Identify which cell holds the provided text, then report its (X, Y) central coordinate. 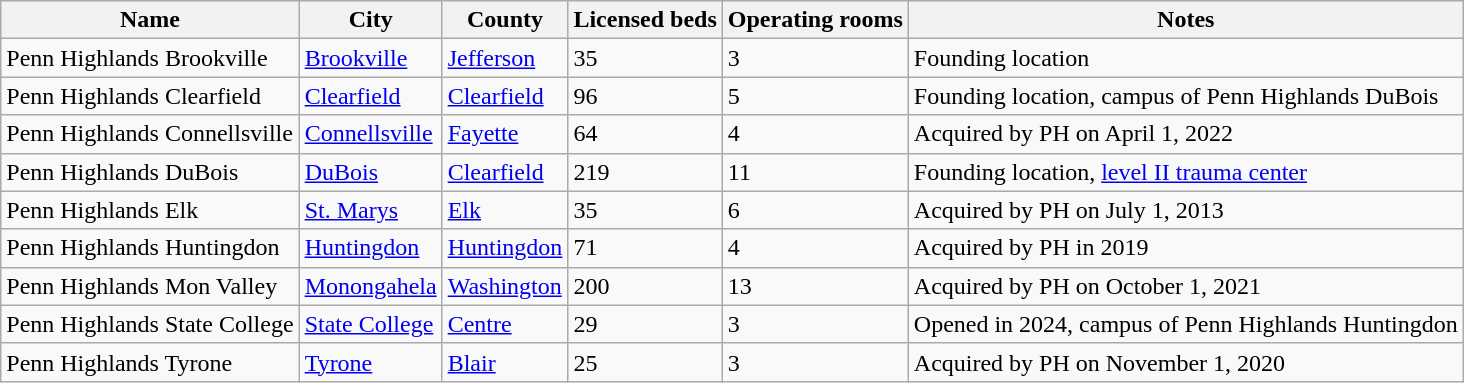
Operating rooms (815, 20)
Penn Highlands Elk (150, 210)
Penn Highlands DuBois (150, 172)
Name (150, 20)
Penn Highlands Mon Valley (150, 286)
DuBois (370, 172)
Notes (1186, 20)
St. Marys (370, 210)
Opened in 2024, campus of Penn Highlands Huntingdon (1186, 324)
State College (370, 324)
Fayette (505, 134)
Penn Highlands Connellsville (150, 134)
200 (645, 286)
Acquired by PH on November 1, 2020 (1186, 362)
Acquired by PH on July 1, 2013 (1186, 210)
Blair (505, 362)
Licensed beds (645, 20)
Acquired by PH on April 1, 2022 (1186, 134)
City (370, 20)
Acquired by PH in 2019 (1186, 248)
5 (815, 96)
Penn Highlands Brookville (150, 58)
Founding location, level II trauma center (1186, 172)
Acquired by PH on October 1, 2021 (1186, 286)
Founding location, campus of Penn Highlands DuBois (1186, 96)
County (505, 20)
Penn Highlands Tyrone (150, 362)
64 (645, 134)
Founding location (1186, 58)
11 (815, 172)
13 (815, 286)
29 (645, 324)
71 (645, 248)
Brookville (370, 58)
Washington (505, 286)
Monongahela (370, 286)
Tyrone (370, 362)
96 (645, 96)
Penn Highlands State College (150, 324)
Connellsville (370, 134)
Penn Highlands Huntingdon (150, 248)
Elk (505, 210)
Penn Highlands Clearfield (150, 96)
Centre (505, 324)
219 (645, 172)
25 (645, 362)
6 (815, 210)
Jefferson (505, 58)
